Find where the given text appears and provide that cell's center as (x, y) coordinate. 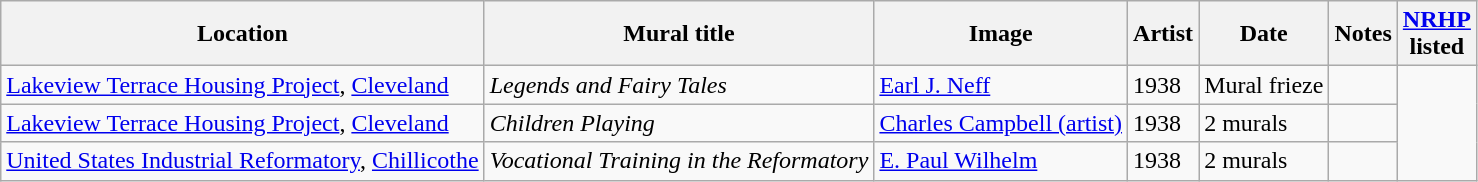
Legends and Fairy Tales (679, 85)
NRHPlisted (1436, 34)
Image (1001, 34)
Mural frieze (1264, 85)
Mural title (679, 34)
Earl J. Neff (1001, 85)
Vocational Training in the Reformatory (679, 161)
Date (1264, 34)
E. Paul Wilhelm (1001, 161)
Notes (1363, 34)
Charles Campbell (artist) (1001, 123)
Artist (1164, 34)
Location (242, 34)
United States Industrial Reformatory, Chillicothe (242, 161)
Children Playing (679, 123)
